For the text-containing cell, return its midpoint in [X, Y] coordinate format. 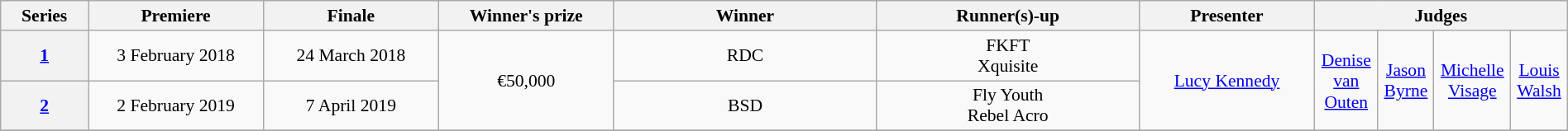
7 April 2019 [351, 105]
Winner [745, 16]
2 February 2019 [176, 105]
Winner's prize [526, 16]
RDC [745, 56]
FKFTXquisite [1008, 56]
Michelle Visage [1472, 81]
Finale [351, 16]
3 February 2018 [176, 56]
Louis Walsh [1539, 81]
Runner(s)-up [1008, 16]
Denise van Outen [1346, 81]
24 March 2018 [351, 56]
Premiere [176, 16]
2 [45, 105]
BSD [745, 105]
Series [45, 16]
Fly YouthRebel Acro [1008, 105]
Lucy Kennedy [1227, 81]
1 [45, 56]
€50,000 [526, 81]
Presenter [1227, 16]
Jason Byrne [1406, 81]
Judges [1441, 16]
